Extract the (X, Y) coordinate from the center of the cell holding the provided text.  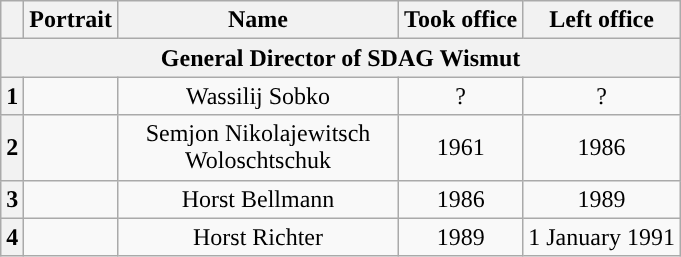
1961 (461, 148)
Portrait (71, 20)
Name (258, 20)
1 (12, 96)
Horst Richter (258, 237)
Left office (602, 20)
Took office (461, 20)
3 (12, 199)
2 (12, 148)
General Director of SDAG Wismut (341, 58)
1 January 1991 (602, 237)
4 (12, 237)
Wassilij Sobko (258, 96)
Horst Bellmann (258, 199)
Semjon Nikolajewitsch Woloschtschuk (258, 148)
